Return (X, Y) of the center of cell containing provided text 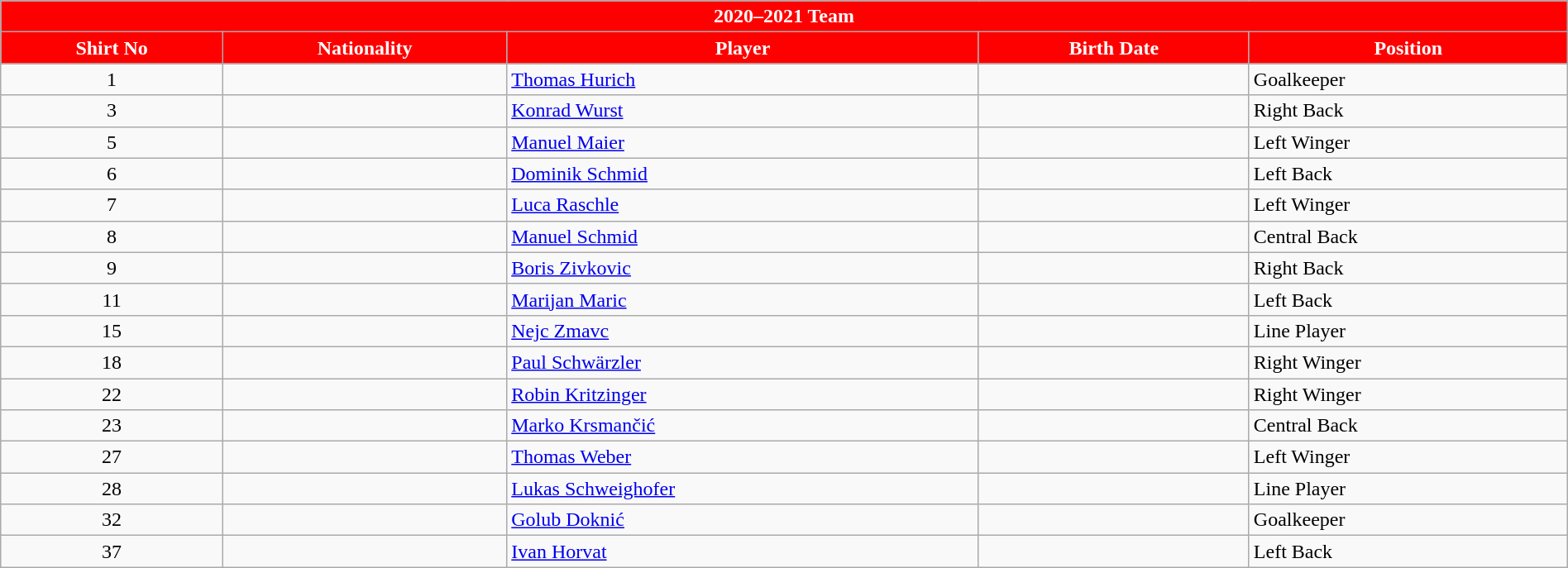
Golub Doknić (743, 520)
Nationality (364, 48)
15 (112, 331)
Thomas Hurich (743, 79)
Position (1408, 48)
18 (112, 362)
Ivan Horvat (743, 551)
Robin Kritzinger (743, 394)
9 (112, 268)
22 (112, 394)
27 (112, 457)
3 (112, 111)
2020–2021 Team (784, 17)
28 (112, 489)
37 (112, 551)
Paul Schwärzler (743, 362)
6 (112, 174)
Shirt No (112, 48)
Boris Zivkovic (743, 268)
Manuel Schmid (743, 236)
Thomas Weber (743, 457)
Marijan Maric (743, 299)
Luca Raschle (743, 205)
Konrad Wurst (743, 111)
8 (112, 236)
Marko Krsmančić (743, 426)
11 (112, 299)
23 (112, 426)
Dominik Schmid (743, 174)
Manuel Maier (743, 142)
Player (743, 48)
Birth Date (1113, 48)
Nejc Zmavc (743, 331)
Lukas Schweighofer (743, 489)
5 (112, 142)
32 (112, 520)
7 (112, 205)
1 (112, 79)
